Provide the (X, Y) coordinate of the cell's center where the given text is located.  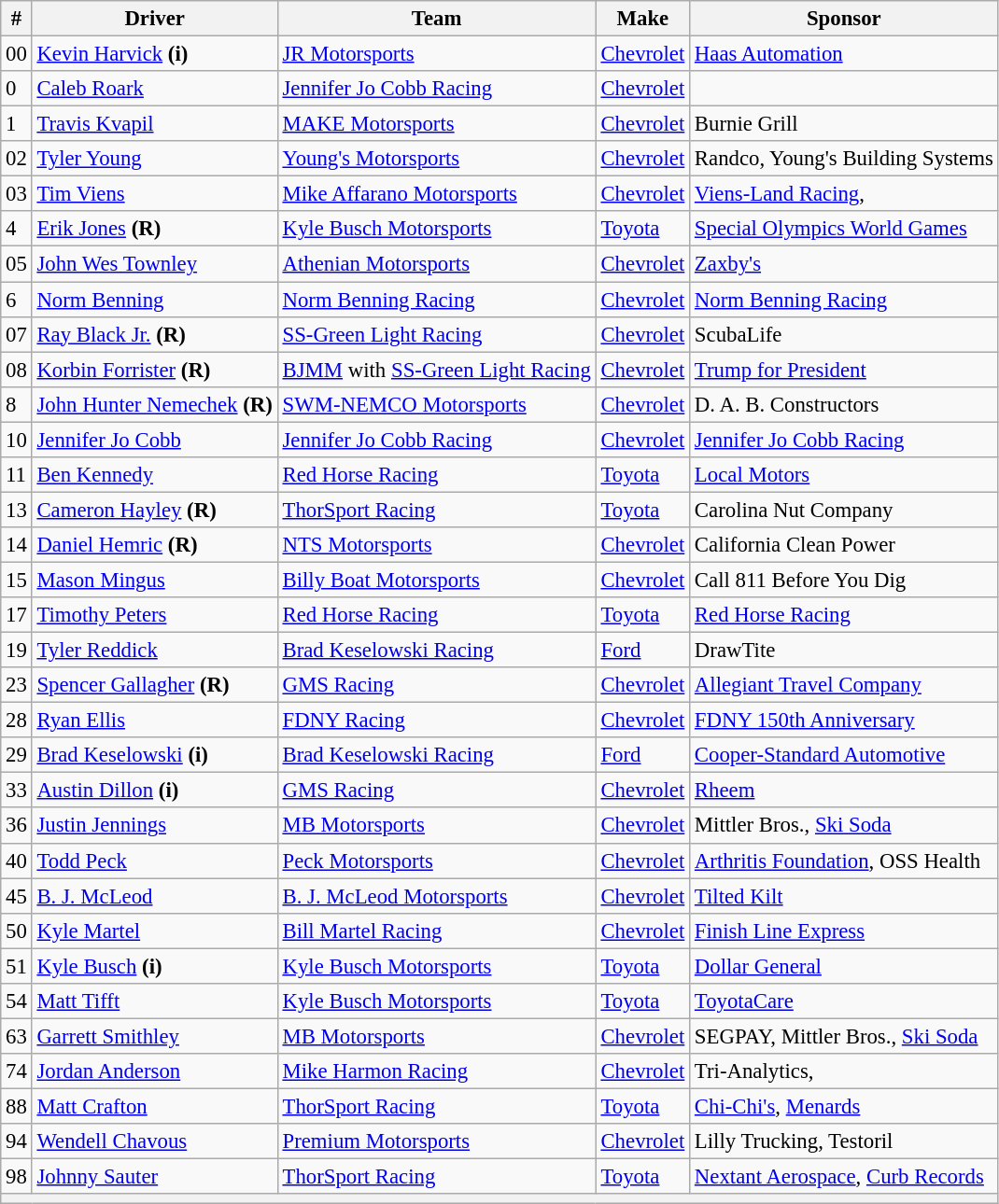
Zaxby's (844, 264)
88 (17, 1106)
Erik Jones (R) (155, 229)
Kyle Martel (155, 931)
15 (17, 580)
10 (17, 440)
SS-Green Light Racing (437, 334)
Rheem (844, 791)
NTS Motorsports (437, 545)
28 (17, 721)
6 (17, 300)
ToyotaCare (844, 1001)
B. J. McLeod Motorsports (437, 896)
Ryan Ellis (155, 721)
Cameron Hayley (R) (155, 510)
45 (17, 896)
ScubaLife (844, 334)
40 (17, 861)
29 (17, 755)
Garrett Smithley (155, 1036)
03 (17, 194)
Cooper-Standard Automotive (844, 755)
Kyle Busch (i) (155, 966)
Brad Keselowski (i) (155, 755)
BJMM with SS-Green Light Racing (437, 370)
Premium Motorsports (437, 1141)
Viens-Land Racing, (844, 194)
Justin Jennings (155, 826)
Haas Automation (844, 54)
Matt Tifft (155, 1001)
33 (17, 791)
50 (17, 931)
Tyler Reddick (155, 651)
8 (17, 404)
Spencer Gallagher (R) (155, 685)
05 (17, 264)
13 (17, 510)
Jennifer Jo Cobb (155, 440)
Billy Boat Motorsports (437, 580)
Peck Motorsports (437, 861)
Athenian Motorsports (437, 264)
Sponsor (844, 19)
John Wes Townley (155, 264)
1 (17, 124)
Mason Mingus (155, 580)
19 (17, 651)
SWM-NEMCO Motorsports (437, 404)
36 (17, 826)
FDNY Racing (437, 721)
54 (17, 1001)
94 (17, 1141)
Trump for President (844, 370)
0 (17, 89)
63 (17, 1036)
Jordan Anderson (155, 1071)
Austin Dillon (i) (155, 791)
00 (17, 54)
Call 811 Before You Dig (844, 580)
Norm Benning (155, 300)
14 (17, 545)
Driver (155, 19)
Carolina Nut Company (844, 510)
Mike Harmon Racing (437, 1071)
Mittler Bros., Ski Soda (844, 826)
Special Olympics World Games (844, 229)
Caleb Roark (155, 89)
Chi-Chi's, Menards (844, 1106)
California Clean Power (844, 545)
Ray Black Jr. (R) (155, 334)
Nextant Aerospace, Curb Records (844, 1177)
Make (642, 19)
Mike Affarano Motorsports (437, 194)
11 (17, 475)
Travis Kvapil (155, 124)
FDNY 150th Anniversary (844, 721)
Tilted Kilt (844, 896)
74 (17, 1071)
SEGPAY, Mittler Bros., Ski Soda (844, 1036)
Burnie Grill (844, 124)
Arthritis Foundation, OSS Health (844, 861)
Finish Line Express (844, 931)
B. J. McLeod (155, 896)
Tri-Analytics, (844, 1071)
Team (437, 19)
4 (17, 229)
Matt Crafton (155, 1106)
17 (17, 615)
Todd Peck (155, 861)
Young's Motorsports (437, 159)
John Hunter Nemechek (R) (155, 404)
Ben Kennedy (155, 475)
Tyler Young (155, 159)
Lilly Trucking, Testoril (844, 1141)
MAKE Motorsports (437, 124)
Local Motors (844, 475)
08 (17, 370)
Kevin Harvick (i) (155, 54)
Randco, Young's Building Systems (844, 159)
51 (17, 966)
Allegiant Travel Company (844, 685)
23 (17, 685)
Tim Viens (155, 194)
Dollar General (844, 966)
Wendell Chavous (155, 1141)
# (17, 19)
Korbin Forrister (R) (155, 370)
Bill Martel Racing (437, 931)
DrawTite (844, 651)
D. A. B. Constructors (844, 404)
02 (17, 159)
JR Motorsports (437, 54)
98 (17, 1177)
Daniel Hemric (R) (155, 545)
Johnny Sauter (155, 1177)
Timothy Peters (155, 615)
07 (17, 334)
